Return (x, y) of the center of cell containing provided text 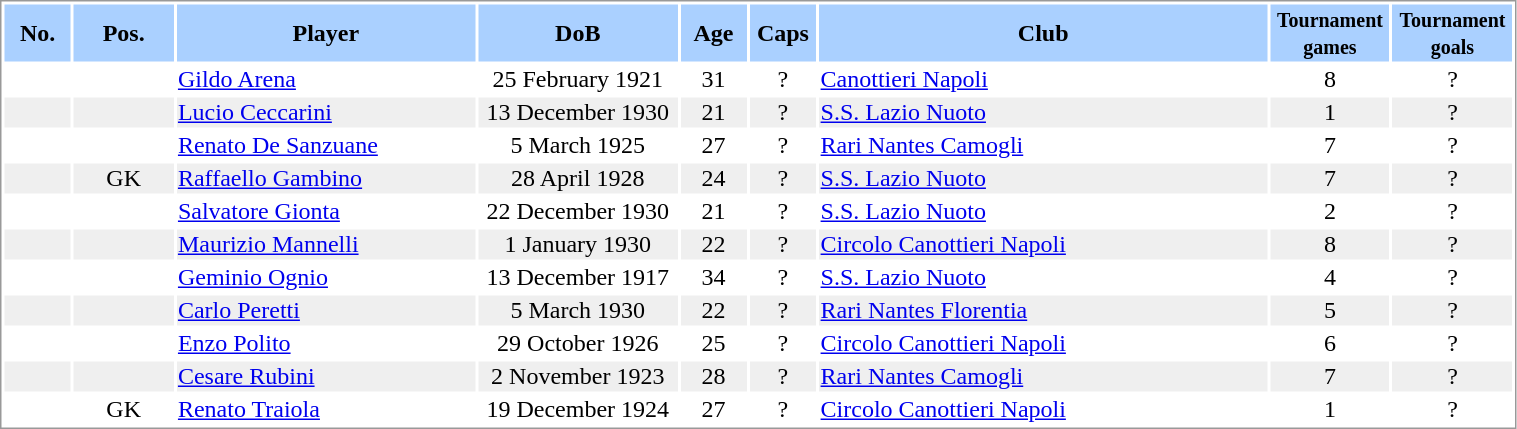
Maurizio Mannelli (326, 245)
5 March 1930 (578, 311)
28 (713, 377)
Enzo Polito (326, 343)
No. (37, 32)
Pos. (124, 32)
34 (713, 277)
Club (1043, 32)
13 December 1930 (578, 113)
13 December 1917 (578, 277)
19 December 1924 (578, 409)
28 April 1928 (578, 179)
5 (1330, 311)
2 November 1923 (578, 377)
Player (326, 32)
Carlo Peretti (326, 311)
1 January 1930 (578, 245)
5 March 1925 (578, 145)
Lucio Ceccarini (326, 113)
Caps (783, 32)
25 (713, 343)
29 October 1926 (578, 343)
24 (713, 179)
Rari Nantes Florentia (1043, 311)
Raffaello Gambino (326, 179)
Salvatore Gionta (326, 211)
4 (1330, 277)
2 (1330, 211)
Renato De Sanzuane (326, 145)
Tournamentgames (1330, 32)
6 (1330, 343)
Tournamentgoals (1453, 32)
22 December 1930 (578, 211)
Geminio Ognio (326, 277)
Renato Traiola (326, 409)
31 (713, 79)
Canottieri Napoli (1043, 79)
Age (713, 32)
Gildo Arena (326, 79)
DoB (578, 32)
25 February 1921 (578, 79)
Cesare Rubini (326, 377)
